Find where the given text appears and provide that cell's center as [x, y] coordinate. 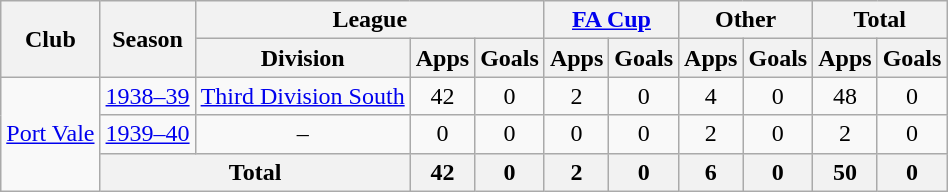
1939–40 [148, 134]
48 [845, 96]
Season [148, 39]
League [370, 20]
4 [711, 96]
6 [711, 172]
– [302, 134]
Third Division South [302, 96]
50 [845, 172]
Other [746, 20]
1938–39 [148, 96]
Division [302, 58]
Club [50, 39]
Port Vale [50, 134]
FA Cup [611, 20]
